Search for the cell housing the specified text and yield its (x, y) center coordinate. 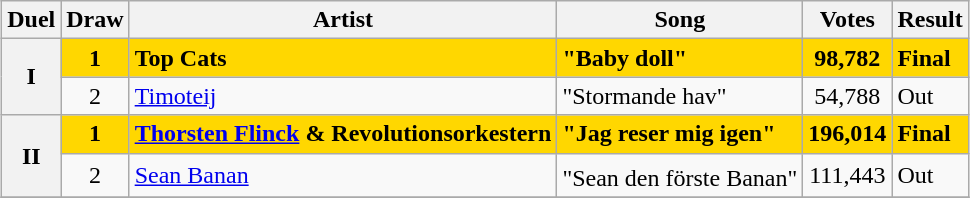
196,014 (848, 134)
"Stormande hav" (680, 96)
98,782 (848, 58)
Thorsten Flinck & Revolutionsorkestern (343, 134)
"Jag reser mig igen" (680, 134)
Timoteij (343, 96)
111,443 (848, 176)
I (32, 77)
Artist (343, 20)
"Baby doll" (680, 58)
Sean Banan (343, 176)
Result (930, 20)
II (32, 156)
54,788 (848, 96)
Duel (32, 20)
Song (680, 20)
Top Cats (343, 58)
Votes (848, 20)
Draw (95, 20)
"Sean den förste Banan" (680, 176)
